Find where the given text appears and provide that cell's center as [X, Y] coordinate. 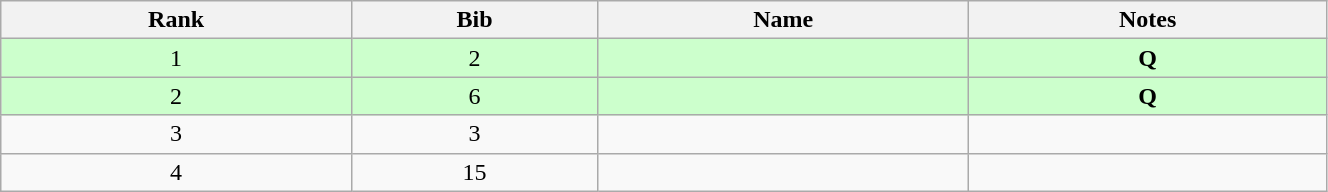
Rank [176, 20]
Bib [474, 20]
1 [176, 58]
15 [474, 172]
Notes [1148, 20]
6 [474, 96]
4 [176, 172]
Name [784, 20]
